Determine the [X, Y] coordinate at the center of the cell enclosing the given text.  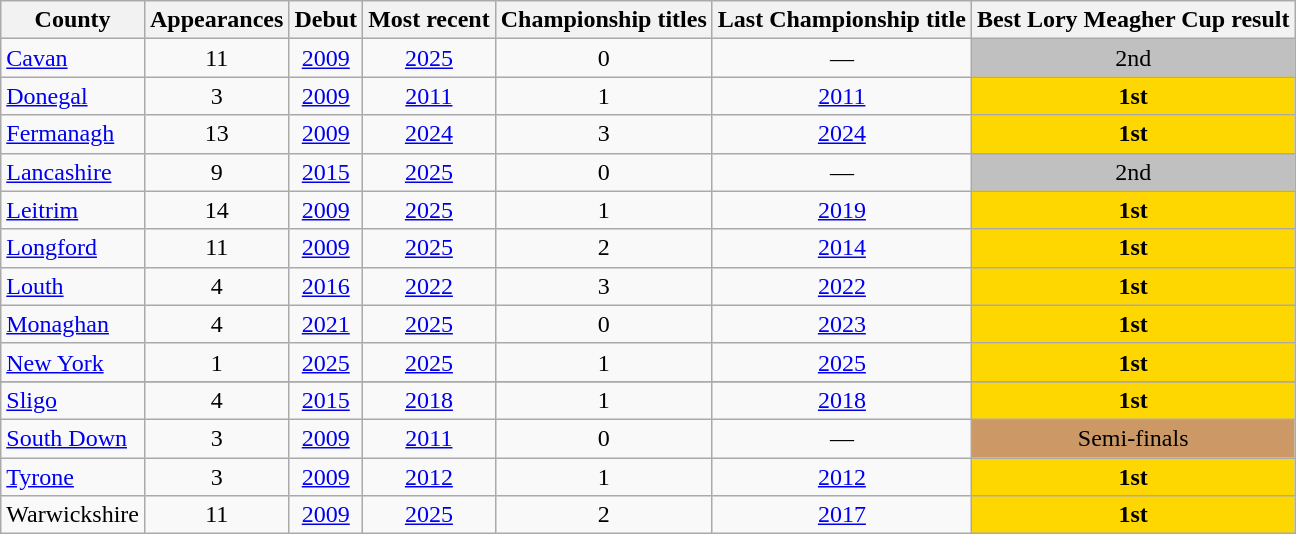
Donegal [73, 96]
Semi-finals [1132, 438]
Warwickshire [73, 515]
Debut [326, 20]
Fermanagh [73, 134]
2017 [842, 515]
Last Championship title [842, 20]
South Down [73, 438]
9 [216, 172]
Longford [73, 248]
New York [73, 362]
2014 [842, 248]
Tyrone [73, 477]
Monaghan [73, 324]
2021 [326, 324]
Louth [73, 286]
Most recent [430, 20]
2016 [326, 286]
Cavan [73, 58]
Best Lory Meagher Cup result [1132, 20]
13 [216, 134]
County [73, 20]
Leitrim [73, 210]
Appearances [216, 20]
Sligo [73, 400]
2019 [842, 210]
Lancashire [73, 172]
2023 [842, 324]
Championship titles [604, 20]
14 [216, 210]
